Scan for the cell matching the given text and deliver its (x, y) coordinate at center. 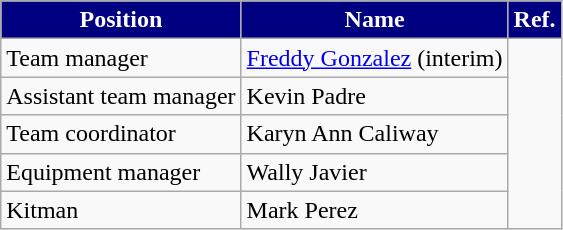
Wally Javier (374, 172)
Freddy Gonzalez (interim) (374, 58)
Kevin Padre (374, 96)
Karyn Ann Caliway (374, 134)
Ref. (534, 20)
Team manager (121, 58)
Team coordinator (121, 134)
Position (121, 20)
Kitman (121, 210)
Name (374, 20)
Equipment manager (121, 172)
Assistant team manager (121, 96)
Mark Perez (374, 210)
